Provide the [X, Y] coordinate of the cell's center where the given text is located.  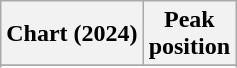
Chart (2024) [72, 34]
Peakposition [189, 34]
